Output the (x, y) coordinate of the center of the cell containing the given text.  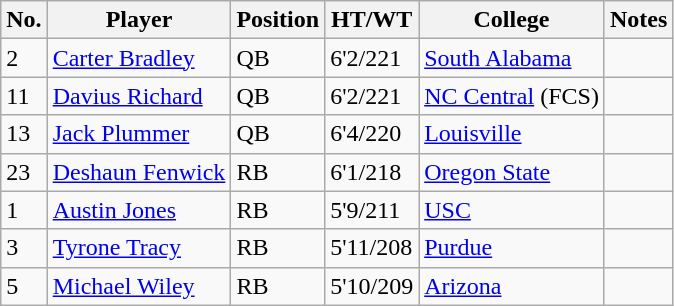
USC (512, 210)
HT/WT (372, 20)
No. (24, 20)
3 (24, 248)
13 (24, 134)
Tyrone Tracy (139, 248)
South Alabama (512, 58)
6'1/218 (372, 172)
NC Central (FCS) (512, 96)
5 (24, 286)
Purdue (512, 248)
Notes (638, 20)
Davius Richard (139, 96)
College (512, 20)
Michael Wiley (139, 286)
Deshaun Fenwick (139, 172)
11 (24, 96)
Player (139, 20)
Oregon State (512, 172)
Austin Jones (139, 210)
5'9/211 (372, 210)
2 (24, 58)
23 (24, 172)
Carter Bradley (139, 58)
1 (24, 210)
5'10/209 (372, 286)
5'11/208 (372, 248)
6'4/220 (372, 134)
Arizona (512, 286)
Jack Plummer (139, 134)
Position (278, 20)
Louisville (512, 134)
